Find where the given text appears and provide that cell's center as [X, Y] coordinate. 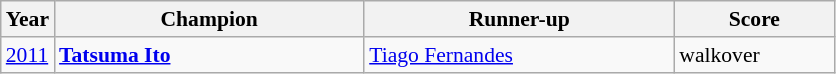
Year [28, 19]
Champion [209, 19]
Score [754, 19]
Tiago Fernandes [519, 55]
2011 [28, 55]
Tatsuma Ito [209, 55]
walkover [754, 55]
Runner-up [519, 19]
